Find where the given text appears and provide that cell's center as [X, Y] coordinate. 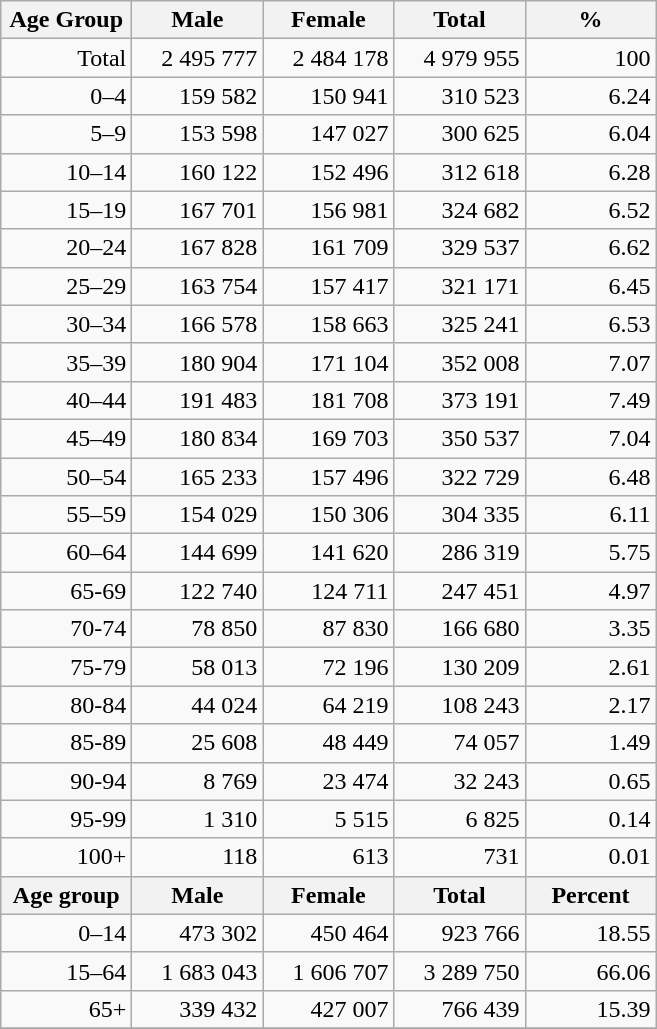
66.06 [590, 971]
7.07 [590, 362]
312 618 [460, 172]
5–9 [66, 134]
191 483 [198, 400]
321 171 [460, 286]
85-89 [66, 743]
6.45 [590, 286]
95-99 [66, 819]
141 620 [328, 553]
10–14 [66, 172]
1 310 [198, 819]
181 708 [328, 400]
15–64 [66, 971]
Age Group [66, 20]
48 449 [328, 743]
613 [328, 857]
70-74 [66, 629]
58 013 [198, 667]
150 941 [328, 96]
0.65 [590, 781]
55–59 [66, 515]
180 834 [198, 438]
0–4 [66, 96]
0.01 [590, 857]
731 [460, 857]
159 582 [198, 96]
5 515 [328, 819]
100 [590, 58]
50–54 [66, 477]
40–44 [66, 400]
304 335 [460, 515]
15–19 [66, 210]
339 432 [198, 1009]
150 306 [328, 515]
35–39 [66, 362]
25–29 [66, 286]
6.24 [590, 96]
2 495 777 [198, 58]
65-69 [66, 591]
1 683 043 [198, 971]
15.39 [590, 1009]
1 606 707 [328, 971]
286 319 [460, 553]
44 024 [198, 705]
6.52 [590, 210]
5.75 [590, 553]
0–14 [66, 933]
18.55 [590, 933]
20–24 [66, 248]
450 464 [328, 933]
6.28 [590, 172]
6 825 [460, 819]
32 243 [460, 781]
923 766 [460, 933]
64 219 [328, 705]
7.49 [590, 400]
130 209 [460, 667]
65+ [66, 1009]
80-84 [66, 705]
6.48 [590, 477]
325 241 [460, 324]
74 057 [460, 743]
152 496 [328, 172]
156 981 [328, 210]
75-79 [66, 667]
72 196 [328, 667]
167 828 [198, 248]
165 233 [198, 477]
78 850 [198, 629]
2.61 [590, 667]
167 701 [198, 210]
157 417 [328, 286]
144 699 [198, 553]
2 484 178 [328, 58]
166 578 [198, 324]
160 122 [198, 172]
124 711 [328, 591]
427 007 [328, 1009]
329 537 [460, 248]
% [590, 20]
180 904 [198, 362]
154 029 [198, 515]
6.04 [590, 134]
157 496 [328, 477]
25 608 [198, 743]
118 [198, 857]
45–49 [66, 438]
322 729 [460, 477]
Age group [66, 895]
6.62 [590, 248]
153 598 [198, 134]
6.53 [590, 324]
87 830 [328, 629]
247 451 [460, 591]
0.14 [590, 819]
Percent [590, 895]
23 474 [328, 781]
373 191 [460, 400]
122 740 [198, 591]
100+ [66, 857]
3.35 [590, 629]
147 027 [328, 134]
324 682 [460, 210]
350 537 [460, 438]
473 302 [198, 933]
171 104 [328, 362]
166 680 [460, 629]
30–34 [66, 324]
7.04 [590, 438]
161 709 [328, 248]
163 754 [198, 286]
90-94 [66, 781]
352 008 [460, 362]
1.49 [590, 743]
4.97 [590, 591]
4 979 955 [460, 58]
169 703 [328, 438]
766 439 [460, 1009]
3 289 750 [460, 971]
60–64 [66, 553]
158 663 [328, 324]
300 625 [460, 134]
6.11 [590, 515]
108 243 [460, 705]
2.17 [590, 705]
310 523 [460, 96]
8 769 [198, 781]
